Identify which cell holds the provided text, then report its [x, y] central coordinate. 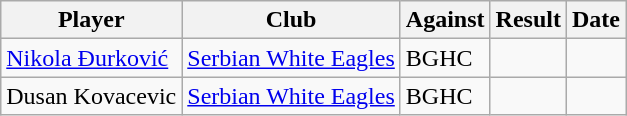
Dusan Kovacevic [92, 96]
Result [528, 20]
Club [292, 20]
Date [596, 20]
Against [445, 20]
Nikola Đurković [92, 58]
Player [92, 20]
